Search for the cell housing the specified text and yield its (X, Y) center coordinate. 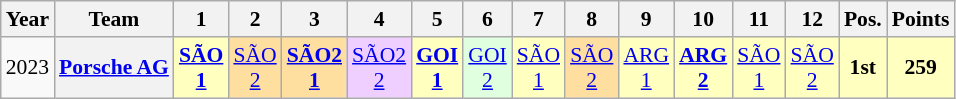
Porsche AG (114, 68)
ARG1 (646, 68)
Year (28, 19)
6 (487, 19)
2023 (28, 68)
SÃO22 (379, 68)
9 (646, 19)
3 (314, 19)
2 (254, 19)
Team (114, 19)
4 (379, 19)
GOI2 (487, 68)
7 (538, 19)
Pos. (863, 19)
1st (863, 68)
259 (921, 68)
GOI1 (437, 68)
10 (703, 19)
8 (592, 19)
12 (812, 19)
11 (758, 19)
Points (921, 19)
ARG2 (703, 68)
5 (437, 19)
1 (202, 19)
SÃO21 (314, 68)
